Provide the [X, Y] coordinate of the cell's center where the given text is located.  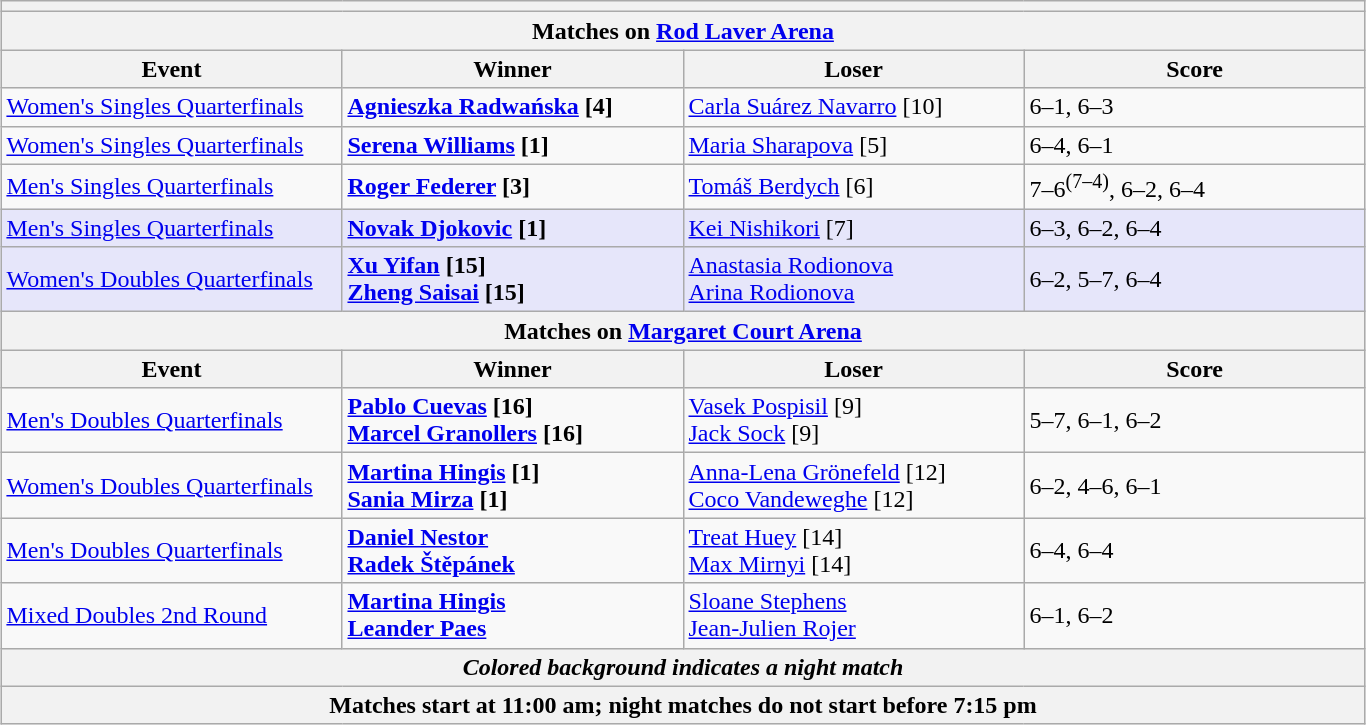
Roger Federer [3] [512, 186]
Martina Hingis [1] Sania Mirza [1] [512, 486]
Kei Nishikori [7] [854, 228]
Anna-Lena Grönefeld [12] Coco Vandeweghe [12] [854, 486]
6–1, 6–3 [1194, 107]
Anastasia Rodionova Arina Rodionova [854, 280]
Martina Hingis Leander Paes [512, 616]
Maria Sharapova [5] [854, 145]
Vasek Pospisil [9] Jack Sock [9] [854, 420]
6–2, 5–7, 6–4 [1194, 280]
5–7, 6–1, 6–2 [1194, 420]
6–4, 6–4 [1194, 550]
Daniel Nestor Radek Štěpánek [512, 550]
6–4, 6–1 [1194, 145]
Carla Suárez Navarro [10] [854, 107]
Mixed Doubles 2nd Round [172, 616]
Treat Huey [14] Max Mirnyi [14] [854, 550]
Matches on Margaret Court Arena [683, 331]
Matches on Rod Laver Arena [683, 31]
Tomáš Berdych [6] [854, 186]
Matches start at 11:00 am; night matches do not start before 7:15 pm [683, 705]
6–2, 4–6, 6–1 [1194, 486]
6–1, 6–2 [1194, 616]
6–3, 6–2, 6–4 [1194, 228]
7–6(7–4), 6–2, 6–4 [1194, 186]
Serena Williams [1] [512, 145]
Novak Djokovic [1] [512, 228]
Colored background indicates a night match [683, 667]
Sloane Stephens Jean-Julien Rojer [854, 616]
Pablo Cuevas [16] Marcel Granollers [16] [512, 420]
Agnieszka Radwańska [4] [512, 107]
Xu Yifan [15] Zheng Saisai [15] [512, 280]
